From the cell containing the given text, extract its center point as (x, y) coordinate. 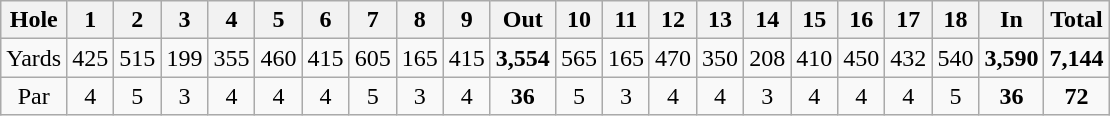
8 (420, 20)
17 (908, 20)
Hole (34, 20)
3,554 (522, 58)
3,590 (1012, 58)
Yards (34, 58)
6 (326, 20)
460 (278, 58)
470 (672, 58)
540 (956, 58)
9 (466, 20)
425 (90, 58)
1 (90, 20)
208 (768, 58)
16 (862, 20)
13 (720, 20)
72 (1076, 96)
2 (138, 20)
Total (1076, 20)
515 (138, 58)
7,144 (1076, 58)
12 (672, 20)
7 (372, 20)
18 (956, 20)
450 (862, 58)
Par (34, 96)
11 (626, 20)
15 (814, 20)
355 (232, 58)
Out (522, 20)
10 (578, 20)
605 (372, 58)
350 (720, 58)
565 (578, 58)
14 (768, 20)
432 (908, 58)
199 (184, 58)
In (1012, 20)
410 (814, 58)
